Locate the cell with the specified text and output its (x, y) center coordinate. 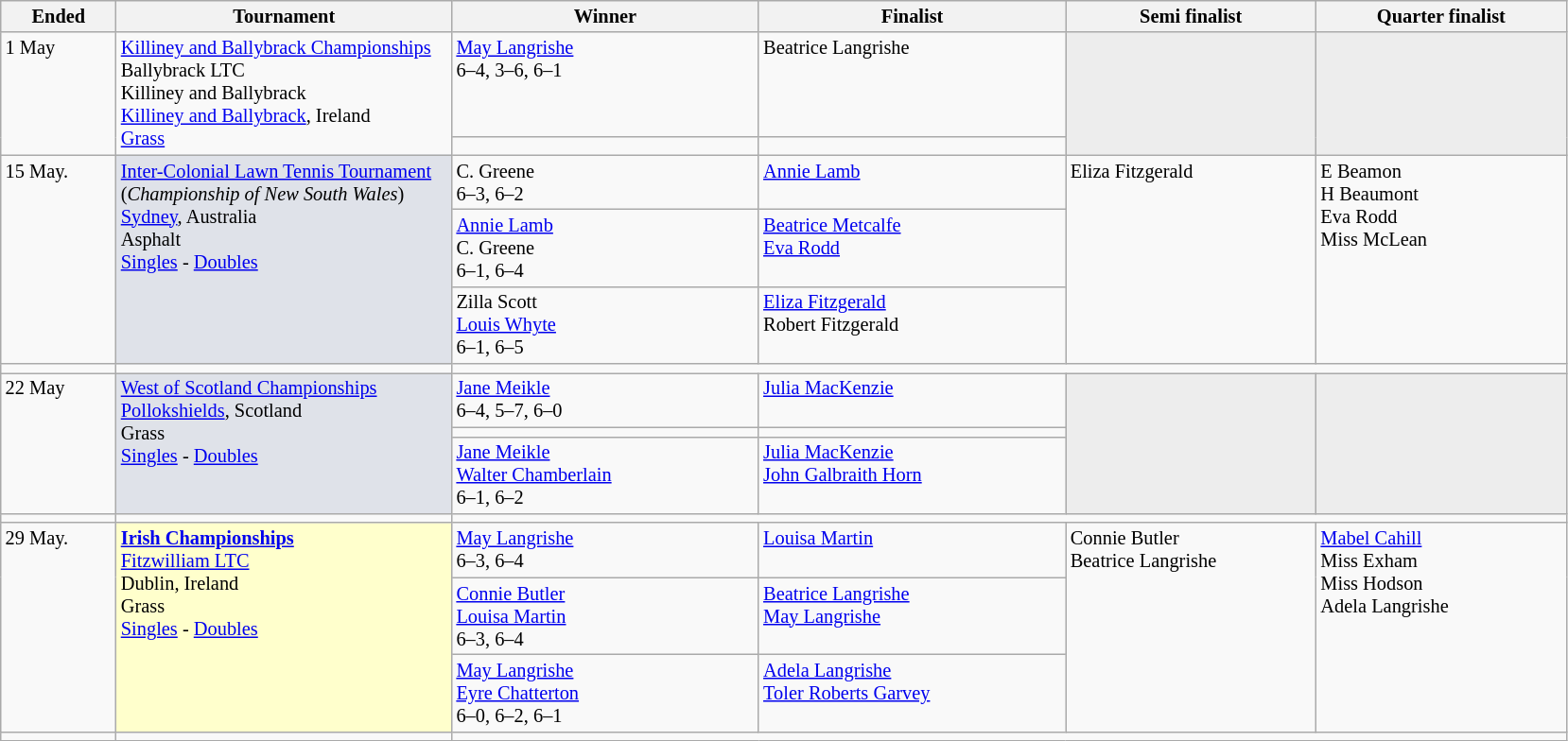
Beatrice Metcalfe Eva Rodd (912, 248)
Connie Butler Beatrice Langrishe (1192, 628)
1 May (59, 94)
Eliza Fitzgerald Robert Fitzgerald (912, 325)
Julia MacKenzie (912, 400)
May Langrishe 6–4, 3–6, 6–1 (605, 85)
Eliza Fitzgerald (1192, 259)
Semi finalist (1192, 16)
15 May. (59, 259)
Mabel Cahill Miss Exham Miss Hodson Adela Langrishe (1441, 628)
May Langrishe Eyre Chatterton6–0, 6–2, 6–1 (605, 693)
Louisa Martin (912, 550)
Annie Lamb C. Greene6–1, 6–4 (605, 248)
Julia MacKenzieJohn Galbraith Horn (912, 475)
Finalist (912, 16)
29 May. (59, 628)
Ended (59, 16)
Killiney and Ballybrack ChampionshipsBallybrack LTCKilliney and BallybrackKilliney and Ballybrack, Ireland Grass (284, 94)
Tournament (284, 16)
Jane Meikle Walter Chamberlain6–1, 6–2 (605, 475)
Inter-Colonial Lawn Tennis Tournament (Championship of New South Wales)Sydney, AustraliaAsphaltSingles - Doubles (284, 259)
West of Scotland ChampionshipsPollokshields, ScotlandGrassSingles - Doubles (284, 442)
Connie Butler Louisa Martin6–3, 6–4 (605, 616)
E Beamon H Beaumont Eva Rodd Miss McLean (1441, 259)
Beatrice Langrishe (912, 85)
Adela Langrishe Toler Roberts Garvey (912, 693)
May Langrishe6–3, 6–4 (605, 550)
Annie Lamb (912, 182)
Quarter finalist (1441, 16)
Jane Meikle6–4, 5–7, 6–0 (605, 400)
22 May (59, 442)
Beatrice LangrisheMay Langrishe (912, 616)
C. Greene6–3, 6–2 (605, 182)
Irish ChampionshipsFitzwilliam LTCDublin, IrelandGrassSingles - Doubles (284, 628)
Winner (605, 16)
Zilla Scott Louis Whyte6–1, 6–5 (605, 325)
